Search for the cell housing the specified text and yield its [x, y] center coordinate. 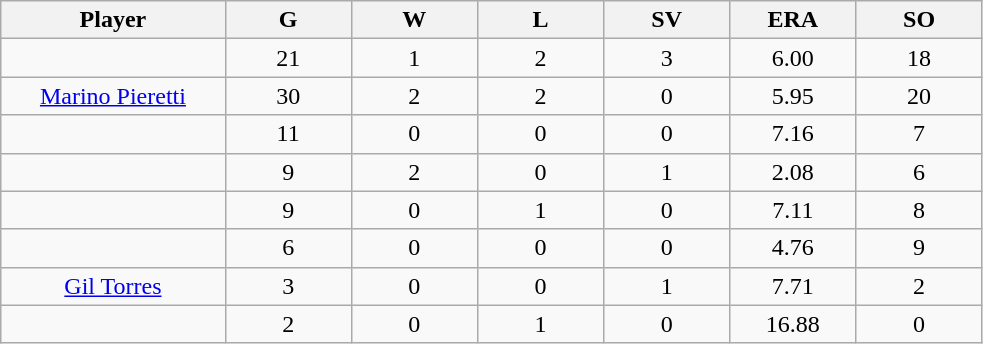
SV [667, 20]
G [288, 20]
11 [288, 134]
Gil Torres [113, 286]
7.71 [793, 286]
ERA [793, 20]
7.11 [793, 210]
7 [919, 134]
5.95 [793, 96]
6.00 [793, 58]
SO [919, 20]
Marino Pieretti [113, 96]
20 [919, 96]
8 [919, 210]
Player [113, 20]
18 [919, 58]
4.76 [793, 248]
16.88 [793, 324]
2.08 [793, 172]
7.16 [793, 134]
W [414, 20]
21 [288, 58]
30 [288, 96]
L [540, 20]
